Determine the [x, y] coordinate at the center of the cell enclosing the given text.  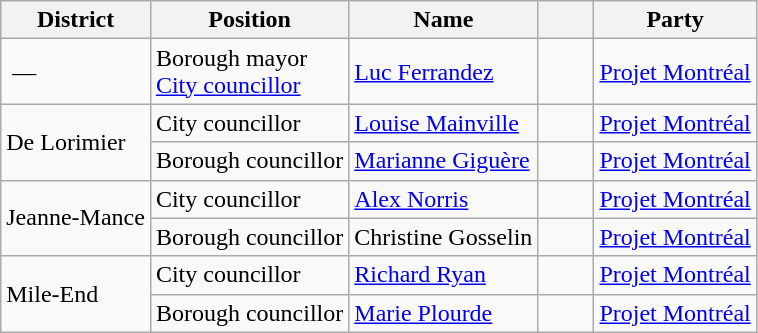
District [76, 20]
Marie Plourde [444, 313]
Christine Gosselin [444, 237]
Party [675, 20]
De Lorimier [76, 142]
Jeanne-Mance [76, 218]
Name [444, 20]
Louise Mainville [444, 123]
Luc Ferrandez [444, 72]
Position [249, 20]
Mile-End [76, 294]
Marianne Giguère [444, 161]
— [76, 72]
Borough mayorCity councillor [249, 72]
Richard Ryan [444, 275]
Alex Norris [444, 199]
